Scan for the cell matching the given text and deliver its (X, Y) coordinate at center. 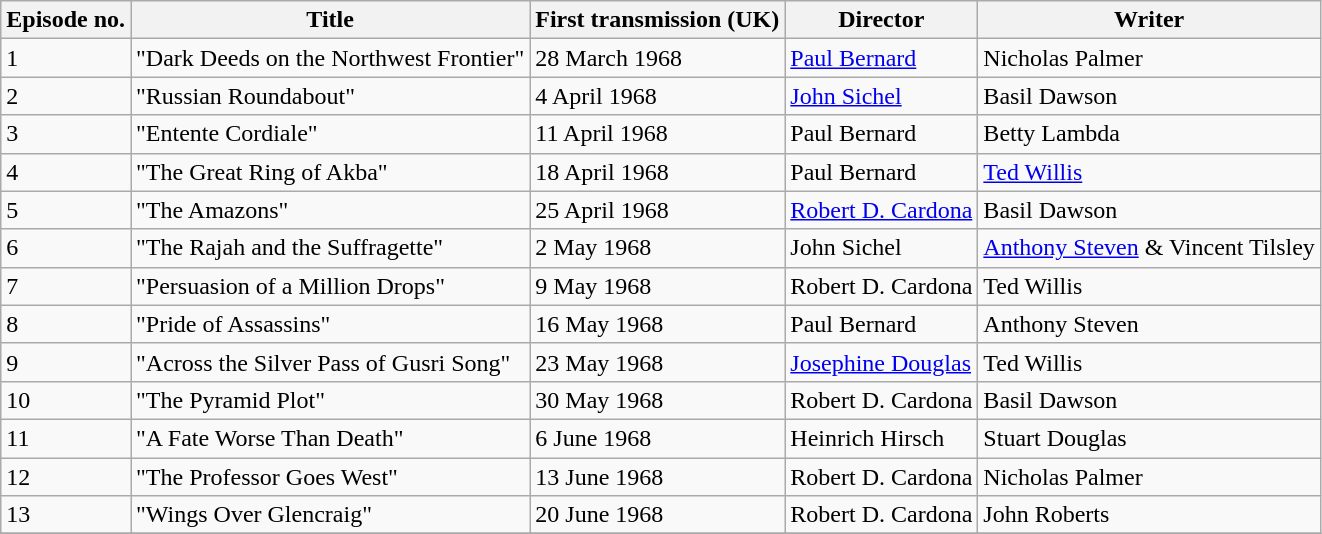
13 June 1968 (658, 477)
11 April 1968 (658, 134)
23 May 1968 (658, 362)
"The Great Ring of Akba" (330, 172)
"Persuasion of a Million Drops" (330, 286)
11 (66, 438)
Stuart Douglas (1150, 438)
First transmission (UK) (658, 20)
4 April 1968 (658, 96)
Title (330, 20)
28 March 1968 (658, 58)
6 (66, 248)
3 (66, 134)
30 May 1968 (658, 400)
25 April 1968 (658, 210)
16 May 1968 (658, 324)
Anthony Steven (1150, 324)
"The Pyramid Plot" (330, 400)
18 April 1968 (658, 172)
2 May 1968 (658, 248)
"Dark Deeds on the Northwest Frontier" (330, 58)
12 (66, 477)
John Roberts (1150, 515)
Josephine Douglas (882, 362)
6 June 1968 (658, 438)
8 (66, 324)
Heinrich Hirsch (882, 438)
"Russian Roundabout" (330, 96)
"Entente Cordiale" (330, 134)
10 (66, 400)
1 (66, 58)
"Across the Silver Pass of Gusri Song" (330, 362)
"The Professor Goes West" (330, 477)
"The Rajah and the Suffragette" (330, 248)
4 (66, 172)
20 June 1968 (658, 515)
5 (66, 210)
Episode no. (66, 20)
2 (66, 96)
Anthony Steven & Vincent Tilsley (1150, 248)
Director (882, 20)
Writer (1150, 20)
"Pride of Assassins" (330, 324)
9 May 1968 (658, 286)
Betty Lambda (1150, 134)
9 (66, 362)
"Wings Over Glencraig" (330, 515)
7 (66, 286)
"The Amazons" (330, 210)
"A Fate Worse Than Death" (330, 438)
13 (66, 515)
